Pinpoint the cell where the given text exists, returning its (X, Y) midpoint coordinate. 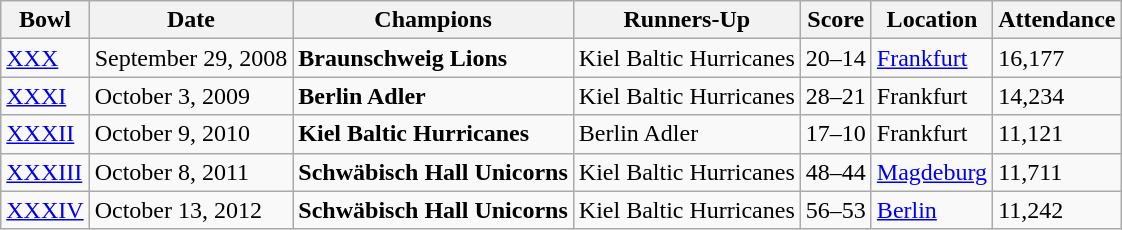
Braunschweig Lions (433, 58)
Magdeburg (932, 172)
XXXII (45, 134)
October 3, 2009 (191, 96)
October 8, 2011 (191, 172)
56–53 (836, 210)
11,121 (1057, 134)
Score (836, 20)
11,242 (1057, 210)
48–44 (836, 172)
XXX (45, 58)
XXXI (45, 96)
Champions (433, 20)
Runners-Up (686, 20)
XXXIV (45, 210)
20–14 (836, 58)
Berlin (932, 210)
17–10 (836, 134)
September 29, 2008 (191, 58)
Attendance (1057, 20)
14,234 (1057, 96)
28–21 (836, 96)
Location (932, 20)
11,711 (1057, 172)
XXXIII (45, 172)
October 9, 2010 (191, 134)
Date (191, 20)
Bowl (45, 20)
October 13, 2012 (191, 210)
16,177 (1057, 58)
